Detect which cell encompasses the target text, then output its (x, y) center coordinate. 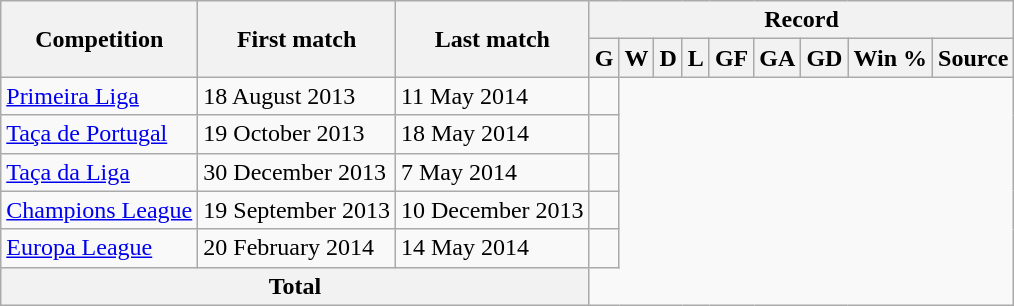
Taça da Liga (100, 172)
Win % (890, 58)
D (668, 58)
20 February 2014 (297, 248)
Europa League (100, 248)
Last match (492, 39)
GA (778, 58)
L (696, 58)
11 May 2014 (492, 96)
7 May 2014 (492, 172)
Taça de Portugal (100, 134)
W (636, 58)
Total (295, 286)
Primeira Liga (100, 96)
Competition (100, 39)
18 May 2014 (492, 134)
GF (731, 58)
19 September 2013 (297, 210)
18 August 2013 (297, 96)
Source (974, 58)
19 October 2013 (297, 134)
GD (824, 58)
14 May 2014 (492, 248)
30 December 2013 (297, 172)
G (604, 58)
Record (802, 20)
First match (297, 39)
10 December 2013 (492, 210)
Champions League (100, 210)
